Pinpoint the cell where the given text exists, returning its [X, Y] midpoint coordinate. 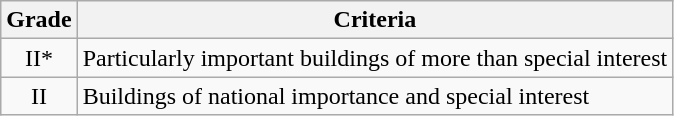
Particularly important buildings of more than special interest [375, 58]
II* [39, 58]
II [39, 96]
Grade [39, 20]
Buildings of national importance and special interest [375, 96]
Criteria [375, 20]
